Output the [x, y] coordinate of the center of the cell containing the given text.  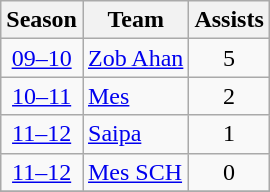
Mes SCH [135, 172]
09–10 [42, 58]
Mes [135, 96]
10–11 [42, 96]
0 [229, 172]
Saipa [135, 134]
5 [229, 58]
Team [135, 20]
Zob Ahan [135, 58]
Season [42, 20]
1 [229, 134]
Assists [229, 20]
2 [229, 96]
